Capture the cell that displays the provided text and extract its [X, Y] central coordinate. 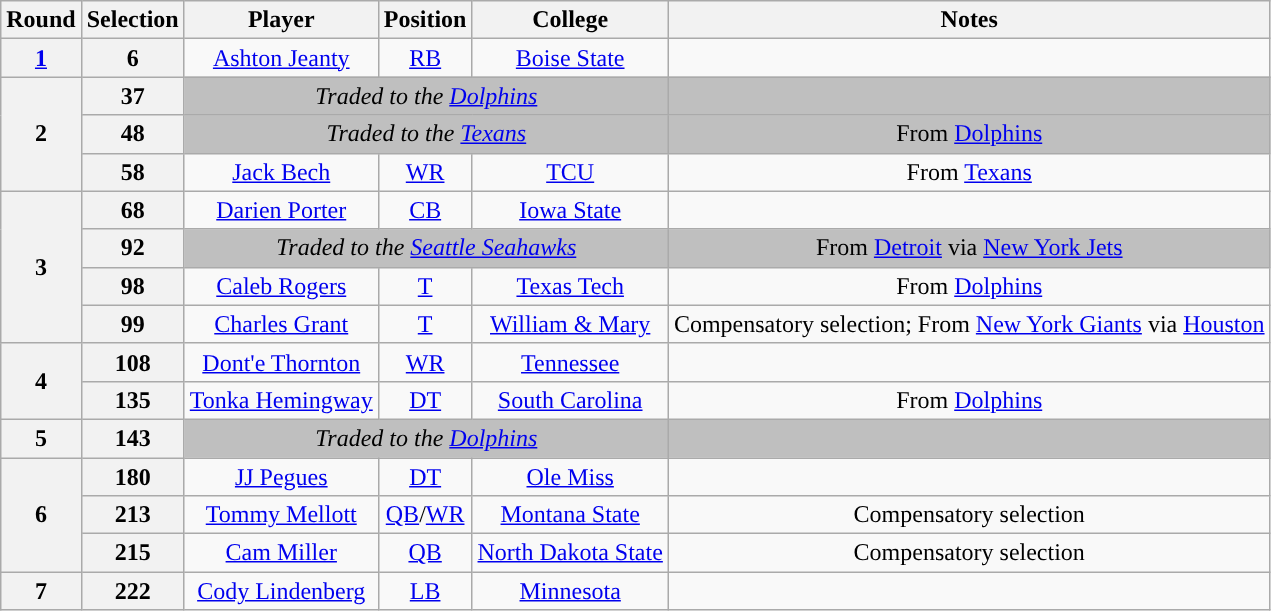
Darien Porter [281, 210]
Tonka Hemingway [281, 400]
RB [425, 58]
From Detroit via New York Jets [969, 248]
180 [132, 477]
215 [132, 553]
3 [41, 267]
2 [41, 134]
Tennessee [570, 362]
222 [132, 591]
1 [41, 58]
143 [132, 438]
213 [132, 515]
92 [132, 248]
CB [425, 210]
58 [132, 172]
Minnesota [570, 591]
Cam Miller [281, 553]
Position [425, 20]
Notes [969, 20]
Compensatory selection; From New York Giants via Houston [969, 324]
98 [132, 286]
Jack Bech [281, 172]
College [570, 20]
Dont'e Thornton [281, 362]
Round [41, 20]
Tommy Mellott [281, 515]
JJ Pegues [281, 477]
Iowa State [570, 210]
Traded to the Texans [426, 134]
Caleb Rogers [281, 286]
5 [41, 438]
7 [41, 591]
Ole Miss [570, 477]
South Carolina [570, 400]
Ashton Jeanty [281, 58]
Charles Grant [281, 324]
Montana State [570, 515]
Selection [132, 20]
Traded to the Seattle Seahawks [426, 248]
QB [425, 553]
Cody Lindenberg [281, 591]
Boise State [570, 58]
108 [132, 362]
135 [132, 400]
From Texans [969, 172]
99 [132, 324]
North Dakota State [570, 553]
TCU [570, 172]
QB/WR [425, 515]
68 [132, 210]
37 [132, 96]
Player [281, 20]
Texas Tech [570, 286]
William & Mary [570, 324]
LB [425, 591]
4 [41, 381]
48 [132, 134]
